Extract the [X, Y] coordinate from the center of the cell holding the provided text.  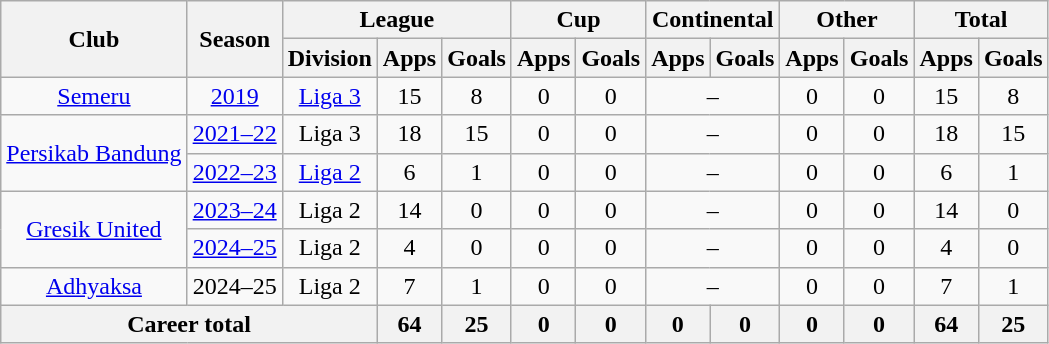
Cup [578, 20]
Total [981, 20]
Career total [190, 324]
2023–24 [234, 210]
Continental [713, 20]
2022–23 [234, 172]
Adhyaksa [94, 286]
Other [847, 20]
Semeru [94, 96]
Season [234, 39]
2019 [234, 96]
Division [330, 58]
2021–22 [234, 134]
League [396, 20]
Gresik United [94, 229]
Persikab Bandung [94, 153]
Club [94, 39]
